Determine the (x, y) coordinate at the center of the cell enclosing the given text.  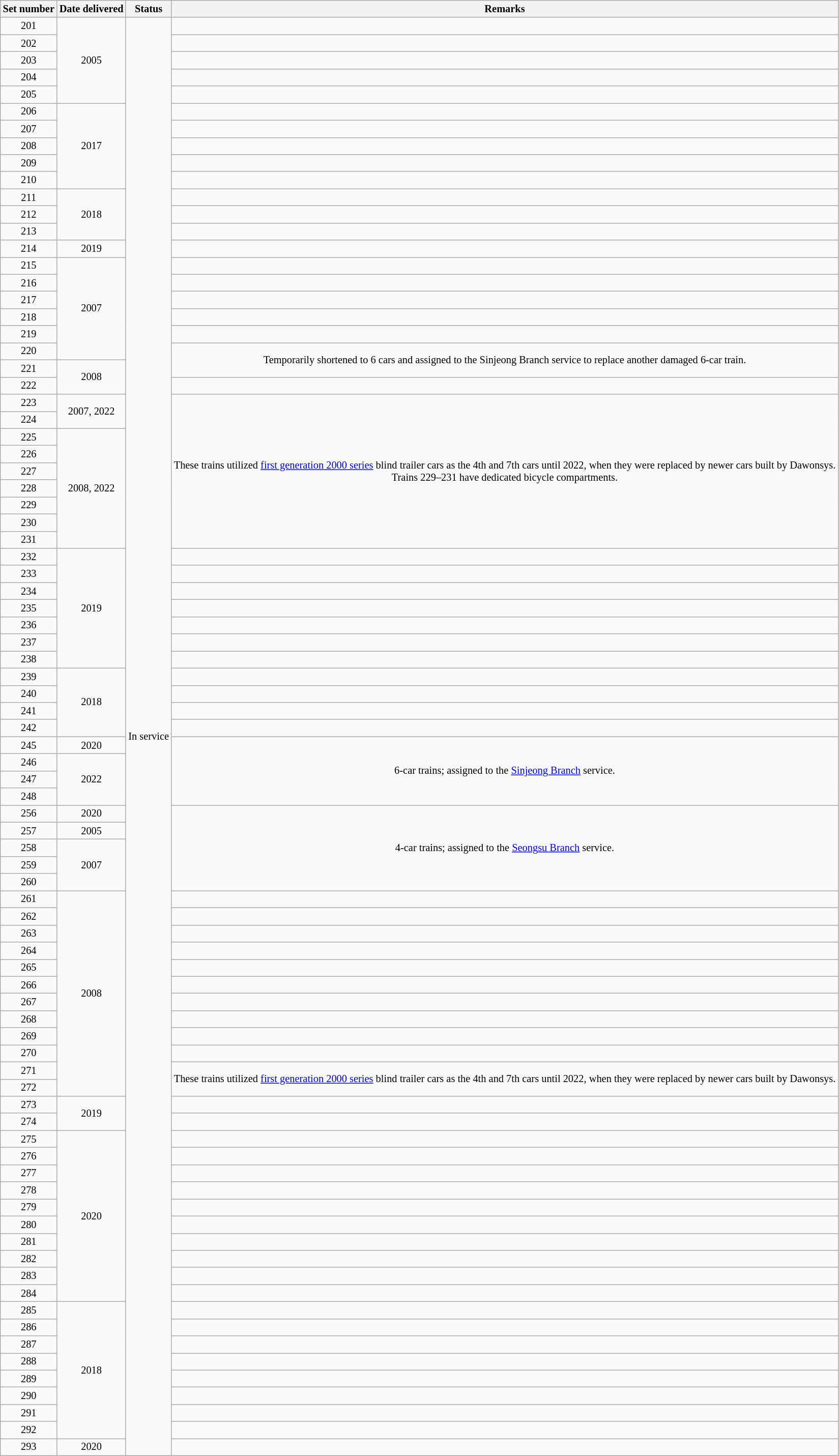
262 (28, 916)
4-car trains; assigned to the Seongsu Branch service. (505, 848)
248 (28, 797)
265 (28, 968)
279 (28, 1207)
211 (28, 197)
276 (28, 1156)
205 (28, 95)
284 (28, 1293)
210 (28, 180)
226 (28, 454)
6-car trains; assigned to the Sinjeong Branch service. (505, 771)
219 (28, 334)
232 (28, 557)
269 (28, 1036)
Status (149, 9)
274 (28, 1122)
203 (28, 60)
238 (28, 659)
212 (28, 214)
235 (28, 608)
Set number (28, 9)
264 (28, 950)
288 (28, 1361)
292 (28, 1430)
273 (28, 1104)
204 (28, 77)
266 (28, 985)
271 (28, 1070)
2007, 2022 (92, 411)
257 (28, 831)
201 (28, 26)
293 (28, 1447)
263 (28, 934)
2017 (92, 145)
230 (28, 522)
236 (28, 625)
221 (28, 368)
287 (28, 1345)
267 (28, 1002)
256 (28, 813)
281 (28, 1242)
223 (28, 402)
217 (28, 300)
222 (28, 386)
241 (28, 711)
234 (28, 591)
290 (28, 1395)
215 (28, 266)
202 (28, 43)
Temporarily shortened to 6 cars and assigned to the Sinjeong Branch service to replace another damaged 6-car train. (505, 359)
272 (28, 1088)
209 (28, 163)
2022 (92, 779)
246 (28, 762)
206 (28, 111)
229 (28, 505)
Remarks (505, 9)
208 (28, 146)
261 (28, 899)
207 (28, 129)
277 (28, 1173)
286 (28, 1327)
242 (28, 728)
291 (28, 1413)
227 (28, 471)
289 (28, 1379)
268 (28, 1019)
245 (28, 745)
280 (28, 1225)
283 (28, 1276)
Date delivered (92, 9)
259 (28, 865)
213 (28, 231)
233 (28, 574)
214 (28, 249)
275 (28, 1139)
225 (28, 437)
285 (28, 1310)
278 (28, 1190)
247 (28, 779)
258 (28, 848)
In service (149, 737)
220 (28, 351)
237 (28, 643)
228 (28, 488)
239 (28, 677)
260 (28, 882)
2008, 2022 (92, 488)
270 (28, 1053)
282 (28, 1259)
218 (28, 317)
216 (28, 283)
224 (28, 420)
240 (28, 694)
231 (28, 540)
